Return the (X, Y) coordinate for the center point of the cell that contains the specified text.  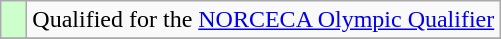
Qualified for the NORCECA Olympic Qualifier (264, 20)
